Identify which cell holds the provided text, then report its [X, Y] central coordinate. 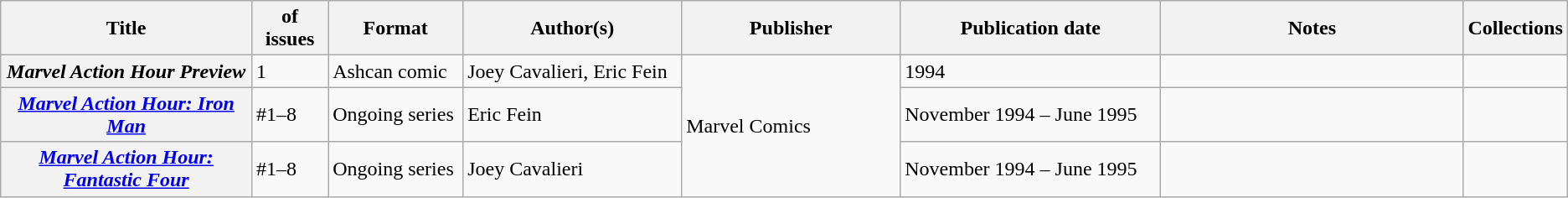
Ashcan comic [395, 71]
Title [126, 29]
Author(s) [573, 29]
Collections [1515, 29]
Format [395, 29]
Marvel Comics [791, 126]
Marvel Action Hour Preview [126, 71]
1994 [1030, 71]
Marvel Action Hour: Fantastic Four [126, 169]
Publisher [791, 29]
Marvel Action Hour: Iron Man [126, 114]
Publication date [1030, 29]
Joey Cavalieri [573, 169]
Notes [1312, 29]
1 [290, 71]
Eric Fein [573, 114]
of issues [290, 29]
Joey Cavalieri, Eric Fein [573, 71]
